Determine the [X, Y] coordinate at the center of the cell enclosing the given text.  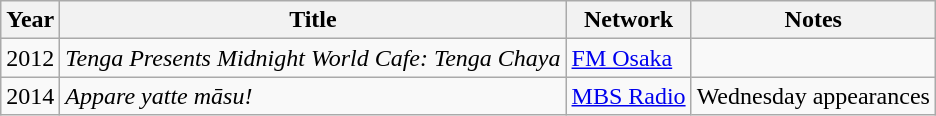
Tenga Presents Midnight World Cafe: Tenga Chaya [313, 58]
2012 [30, 58]
Appare yatte māsu! [313, 96]
Year [30, 20]
Network [628, 20]
Title [313, 20]
Notes [813, 20]
FM Osaka [628, 58]
MBS Radio [628, 96]
Wednesday appearances [813, 96]
2014 [30, 96]
